Determine the [x, y] coordinate at the center of the cell enclosing the given text.  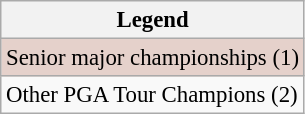
Senior major championships (1) [153, 58]
Other PGA Tour Champions (2) [153, 95]
Legend [153, 20]
